Return (X, Y) of the center of cell containing provided text 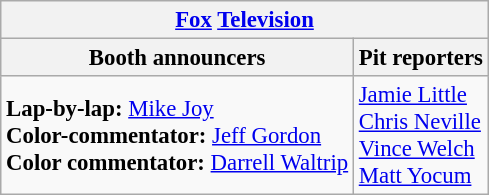
Pit reporters (420, 58)
Jamie LittleChris NevilleVince WelchMatt Yocum (420, 136)
Booth announcers (178, 58)
Fox Television (245, 20)
Lap-by-lap: Mike JoyColor-commentator: Jeff GordonColor commentator: Darrell Waltrip (178, 136)
